For the text-containing cell, return its midpoint in (x, y) coordinate format. 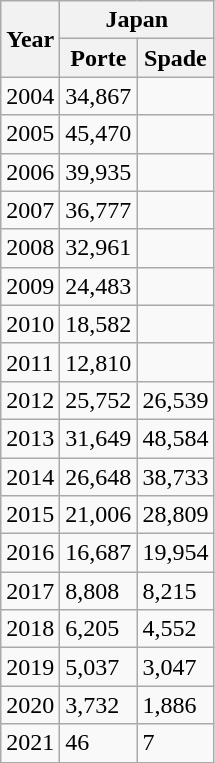
7 (176, 743)
16,687 (98, 553)
32,961 (98, 248)
48,584 (176, 438)
2017 (30, 591)
26,648 (98, 477)
18,582 (98, 324)
2004 (30, 96)
38,733 (176, 477)
46 (98, 743)
3,732 (98, 705)
Spade (176, 58)
2019 (30, 667)
5,037 (98, 667)
6,205 (98, 629)
2013 (30, 438)
12,810 (98, 362)
24,483 (98, 286)
2020 (30, 705)
36,777 (98, 210)
3,047 (176, 667)
Year (30, 39)
2012 (30, 400)
2009 (30, 286)
34,867 (98, 96)
2008 (30, 248)
8,215 (176, 591)
2005 (30, 134)
2021 (30, 743)
26,539 (176, 400)
2010 (30, 324)
Japan (137, 20)
2014 (30, 477)
19,954 (176, 553)
25,752 (98, 400)
2015 (30, 515)
2011 (30, 362)
21,006 (98, 515)
8,808 (98, 591)
2006 (30, 172)
1,886 (176, 705)
Porte (98, 58)
31,649 (98, 438)
2018 (30, 629)
2007 (30, 210)
28,809 (176, 515)
4,552 (176, 629)
39,935 (98, 172)
45,470 (98, 134)
2016 (30, 553)
